Pinpoint the cell where the given text exists, returning its [x, y] midpoint coordinate. 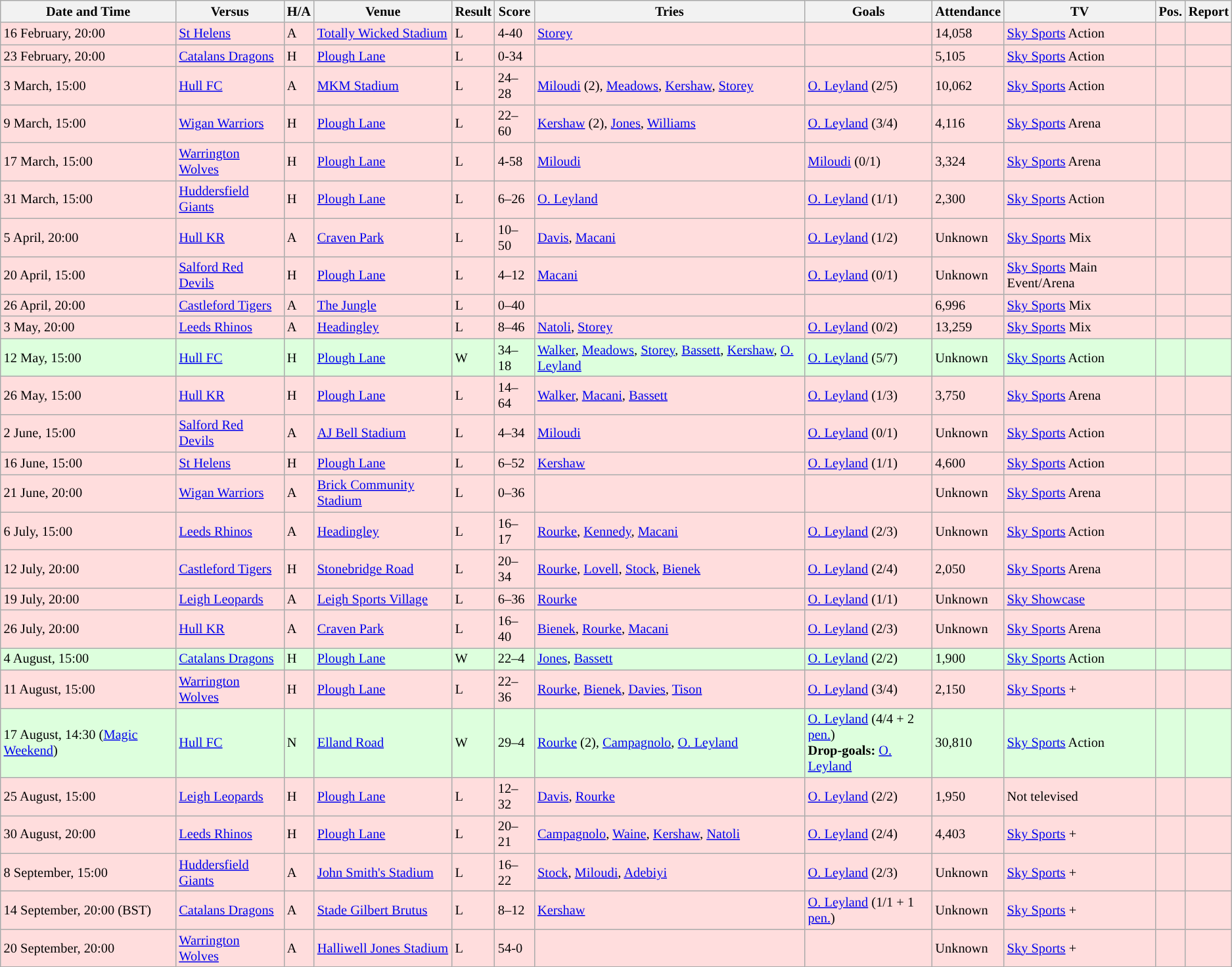
Report [1209, 11]
14–64 [514, 395]
4-58 [514, 162]
Davis, Macani [670, 237]
Venue [383, 11]
Stonebridge Road [383, 569]
1,950 [967, 796]
AJ Bell Stadium [383, 433]
20–34 [514, 569]
22–36 [514, 689]
34–18 [514, 358]
O. Leyland (2/5) [869, 85]
10–50 [514, 237]
Pos. [1171, 11]
17 March, 15:00 [88, 162]
TV [1080, 11]
O. Leyland (4/4 + 2 pen.)Drop-goals: O. Leyland [869, 743]
Jones, Bassett [670, 659]
1,900 [967, 659]
Not televised [1080, 796]
8 September, 15:00 [88, 872]
20–21 [514, 834]
4-40 [514, 34]
Stock, Miloudi, Adebiyi [670, 872]
16–22 [514, 872]
4–34 [514, 433]
20 September, 20:00 [88, 948]
Rourke, Lovell, Stock, Bienek [670, 569]
16–17 [514, 531]
Halliwell Jones Stadium [383, 948]
4,600 [967, 463]
22–60 [514, 124]
17 August, 14:30 (Magic Weekend) [88, 743]
24–28 [514, 85]
16 June, 15:00 [88, 463]
Stade Gilbert Brutus [383, 910]
Campagnolo, Waine, Kershaw, Natoli [670, 834]
O. Leyland (1/1 + 1 pen.) [869, 910]
Rourke (2), Campagnolo, O. Leyland [670, 743]
Miloudi (0/1) [869, 162]
23 February, 20:00 [88, 56]
26 April, 20:00 [88, 305]
16 February, 20:00 [88, 34]
2,050 [967, 569]
8–12 [514, 910]
6 July, 15:00 [88, 531]
12 May, 15:00 [88, 358]
Kershaw (2), Jones, Williams [670, 124]
14,058 [967, 34]
9 March, 15:00 [88, 124]
Sky Showcase [1080, 599]
12 July, 20:00 [88, 569]
2,300 [967, 199]
Rourke, Bienek, Davies, Tison [670, 689]
Brick Community Stadium [383, 493]
10,062 [967, 85]
Leigh Sports Village [383, 599]
Date and Time [88, 11]
6,996 [967, 305]
5 April, 20:00 [88, 237]
21 June, 20:00 [88, 493]
29–4 [514, 743]
12–32 [514, 796]
Miloudi (2), Meadows, Kershaw, Storey [670, 85]
Versus [230, 11]
Davis, Rourke [670, 796]
Elland Road [383, 743]
O. Leyland (5/7) [869, 358]
4 August, 15:00 [88, 659]
30,810 [967, 743]
26 July, 20:00 [88, 629]
25 August, 15:00 [88, 796]
0-34 [514, 56]
MKM Stadium [383, 85]
13,259 [967, 327]
Sky Sports Main Event/Arena [1080, 275]
Goals [869, 11]
Rourke [670, 599]
3 March, 15:00 [88, 85]
O. Leyland (0/2) [869, 327]
14 September, 20:00 (BST) [88, 910]
11 August, 15:00 [88, 689]
Macani [670, 275]
6–26 [514, 199]
Walker, Macani, Bassett [670, 395]
Storey [670, 34]
The Jungle [383, 305]
H/A [299, 11]
N [299, 743]
Walker, Meadows, Storey, Bassett, Kershaw, O. Leyland [670, 358]
Natoli, Storey [670, 327]
26 May, 15:00 [88, 395]
2,150 [967, 689]
Bienek, Rourke, Macani [670, 629]
Totally Wicked Stadium [383, 34]
3,750 [967, 395]
0–40 [514, 305]
5,105 [967, 56]
3 May, 20:00 [88, 327]
0–36 [514, 493]
6–52 [514, 463]
Tries [670, 11]
54-0 [514, 948]
8–46 [514, 327]
3,324 [967, 162]
4–12 [514, 275]
4,116 [967, 124]
John Smith's Stadium [383, 872]
16–40 [514, 629]
Result [473, 11]
6–36 [514, 599]
30 August, 20:00 [88, 834]
22–4 [514, 659]
Score [514, 11]
O. Leyland (1/2) [869, 237]
2 June, 15:00 [88, 433]
4,403 [967, 834]
20 April, 15:00 [88, 275]
O. Leyland (1/3) [869, 395]
Rourke, Kennedy, Macani [670, 531]
Attendance [967, 11]
31 March, 15:00 [88, 199]
O. Leyland [670, 199]
19 July, 20:00 [88, 599]
